Find where the given text appears and provide that cell's center as (X, Y) coordinate. 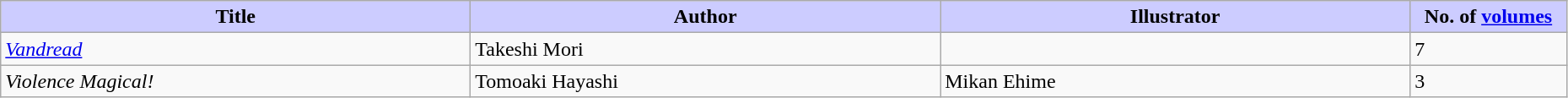
Takeshi Mori (705, 49)
Title (236, 17)
Author (705, 17)
Violence Magical! (236, 81)
Vandread (236, 49)
Tomoaki Hayashi (705, 81)
3 (1489, 81)
No. of volumes (1489, 17)
Mikan Ehime (1176, 81)
7 (1489, 49)
Illustrator (1176, 17)
